Pinpoint the cell where the given text exists, returning its [X, Y] midpoint coordinate. 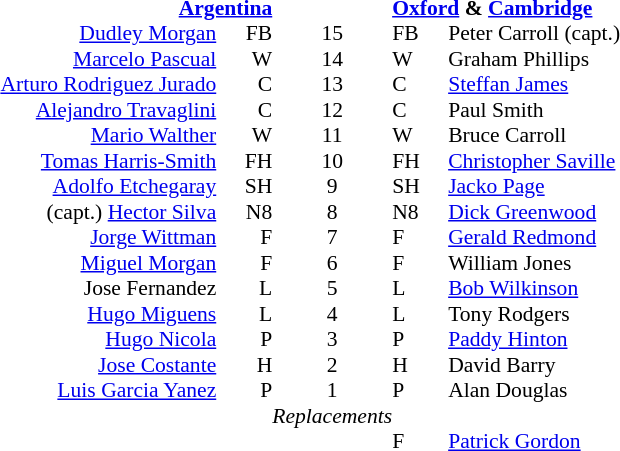
3 [332, 339]
12 [332, 110]
9 [332, 187]
2 [332, 365]
4 [332, 314]
11 [332, 135]
Replacements [332, 416]
6 [332, 263]
14 [332, 59]
5 [332, 289]
15 [332, 33]
8 [332, 212]
10 [332, 161]
7 [332, 237]
1 [332, 391]
13 [332, 85]
